Scan for the cell matching the given text and deliver its [X, Y] coordinate at center. 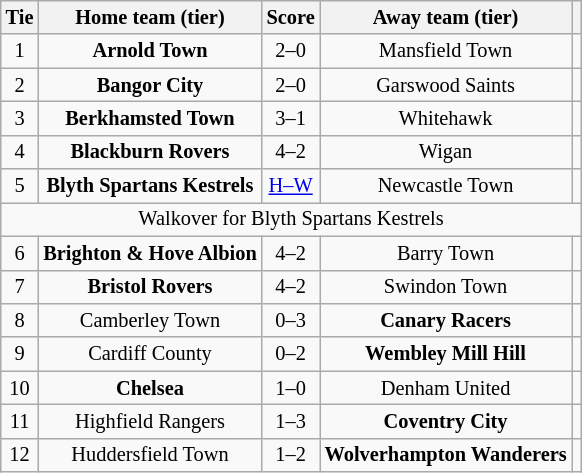
Berkhamsted Town [150, 118]
0–2 [291, 354]
1 [20, 51]
0–3 [291, 320]
Blackburn Rovers [150, 152]
6 [20, 253]
H–W [291, 186]
Mansfield Town [446, 51]
1–3 [291, 421]
Bangor City [150, 85]
Brighton & Hove Albion [150, 253]
Arnold Town [150, 51]
Camberley Town [150, 320]
Huddersfield Town [150, 455]
Highfield Rangers [150, 421]
Whitehawk [446, 118]
Swindon Town [446, 287]
Garswood Saints [446, 85]
2 [20, 85]
Wolverhampton Wanderers [446, 455]
Wembley Mill Hill [446, 354]
7 [20, 287]
Denham United [446, 388]
Walkover for Blyth Spartans Kestrels [291, 219]
Canary Racers [446, 320]
11 [20, 421]
4 [20, 152]
12 [20, 455]
8 [20, 320]
Wigan [446, 152]
Barry Town [446, 253]
Blyth Spartans Kestrels [150, 186]
Newcastle Town [446, 186]
3–1 [291, 118]
9 [20, 354]
1–2 [291, 455]
Home team (tier) [150, 17]
5 [20, 186]
Chelsea [150, 388]
Bristol Rovers [150, 287]
Away team (tier) [446, 17]
3 [20, 118]
Tie [20, 17]
Score [291, 17]
Cardiff County [150, 354]
10 [20, 388]
1–0 [291, 388]
Coventry City [446, 421]
